Pinpoint the cell where the given text exists, returning its [X, Y] midpoint coordinate. 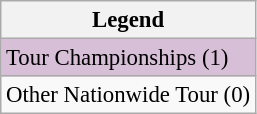
Tour Championships (1) [128, 58]
Legend [128, 20]
Other Nationwide Tour (0) [128, 95]
